From the cell containing the given text, extract its center point as (x, y) coordinate. 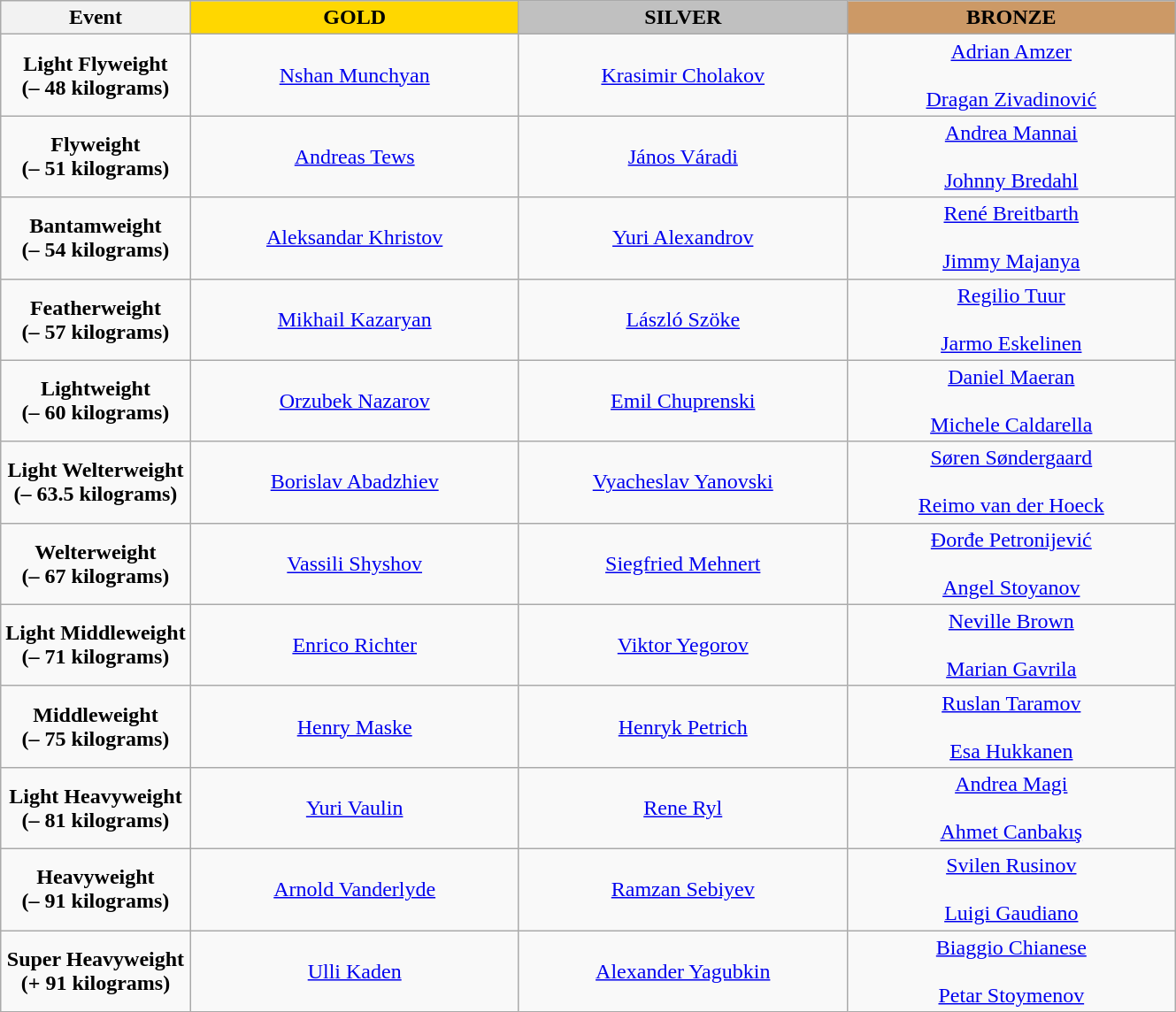
Flyweight(– 51 kilograms) (96, 157)
Ruslan Taramov Esa Hukkanen (1011, 726)
Yuri Vaulin (354, 808)
Nshan Munchyan (354, 75)
Arnold Vanderlyde (354, 889)
Krasimir Cholakov (683, 75)
Andreas Tews (354, 157)
BRONZE (1011, 18)
Søren Søndergaard Reimo van der Hoeck (1011, 482)
Vyacheslav Yanovski (683, 482)
János Váradi (683, 157)
Adrian Amzer Dragan Zivadinović (1011, 75)
László Szöke (683, 319)
SILVER (683, 18)
Andrea Mannai Johnny Bredahl (1011, 157)
Welterweight(– 67 kilograms) (96, 563)
Lightweight(– 60 kilograms) (96, 401)
Light Middleweight(– 71 kilograms) (96, 645)
Rene Ryl (683, 808)
Viktor Yegorov (683, 645)
Henryk Petrich (683, 726)
Mikhail Kazaryan (354, 319)
Ulli Kaden (354, 971)
Enrico Richter (354, 645)
Featherweight(– 57 kilograms) (96, 319)
René Breitbarth Jimmy Majanya (1011, 238)
Daniel Maeran Michele Caldarella (1011, 401)
Bantamweight(– 54 kilograms) (96, 238)
Orzubek Nazarov (354, 401)
Henry Maske (354, 726)
Ramzan Sebiyev (683, 889)
Đorđe Petronijević Angel Stoyanov (1011, 563)
Vassili Shyshov (354, 563)
Borislav Abadzhiev (354, 482)
Biaggio Chianese Petar Stoymenov (1011, 971)
Light Heavyweight(– 81 kilograms) (96, 808)
Super Heavyweight(+ 91 kilograms) (96, 971)
Regilio Tuur Jarmo Eskelinen (1011, 319)
Svilen Rusinov Luigi Gaudiano (1011, 889)
Siegfried Mehnert (683, 563)
Light Welterweight(– 63.5 kilograms) (96, 482)
Event (96, 18)
Andrea Magi Ahmet Canbakış (1011, 808)
Alexander Yagubkin (683, 971)
Middleweight(– 75 kilograms) (96, 726)
GOLD (354, 18)
Aleksandar Khristov (354, 238)
Heavyweight(– 91 kilograms) (96, 889)
Neville Brown Marian Gavrila (1011, 645)
Yuri Alexandrov (683, 238)
Light Flyweight(– 48 kilograms) (96, 75)
Emil Chuprenski (683, 401)
